Return (X, Y) of the center of cell containing provided text 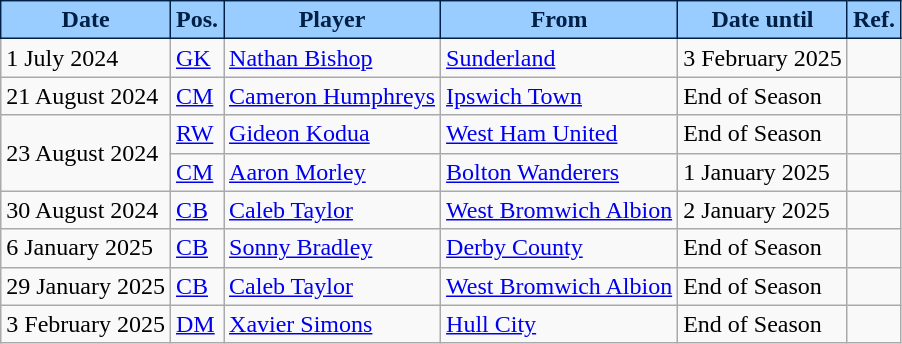
Player (332, 20)
1 January 2025 (763, 172)
Hull City (560, 324)
1 July 2024 (86, 58)
From (560, 20)
29 January 2025 (86, 286)
Sonny Bradley (332, 248)
Cameron Humphreys (332, 96)
RW (196, 134)
Date (86, 20)
Bolton Wanderers (560, 172)
Aaron Morley (332, 172)
GK (196, 58)
21 August 2024 (86, 96)
Gideon Kodua (332, 134)
Sunderland (560, 58)
DM (196, 324)
West Ham United (560, 134)
Ref. (874, 20)
Derby County (560, 248)
Pos. (196, 20)
30 August 2024 (86, 210)
Nathan Bishop (332, 58)
Ipswich Town (560, 96)
23 August 2024 (86, 153)
2 January 2025 (763, 210)
Xavier Simons (332, 324)
6 January 2025 (86, 248)
Date until (763, 20)
